For the text-containing cell, return its midpoint in (x, y) coordinate format. 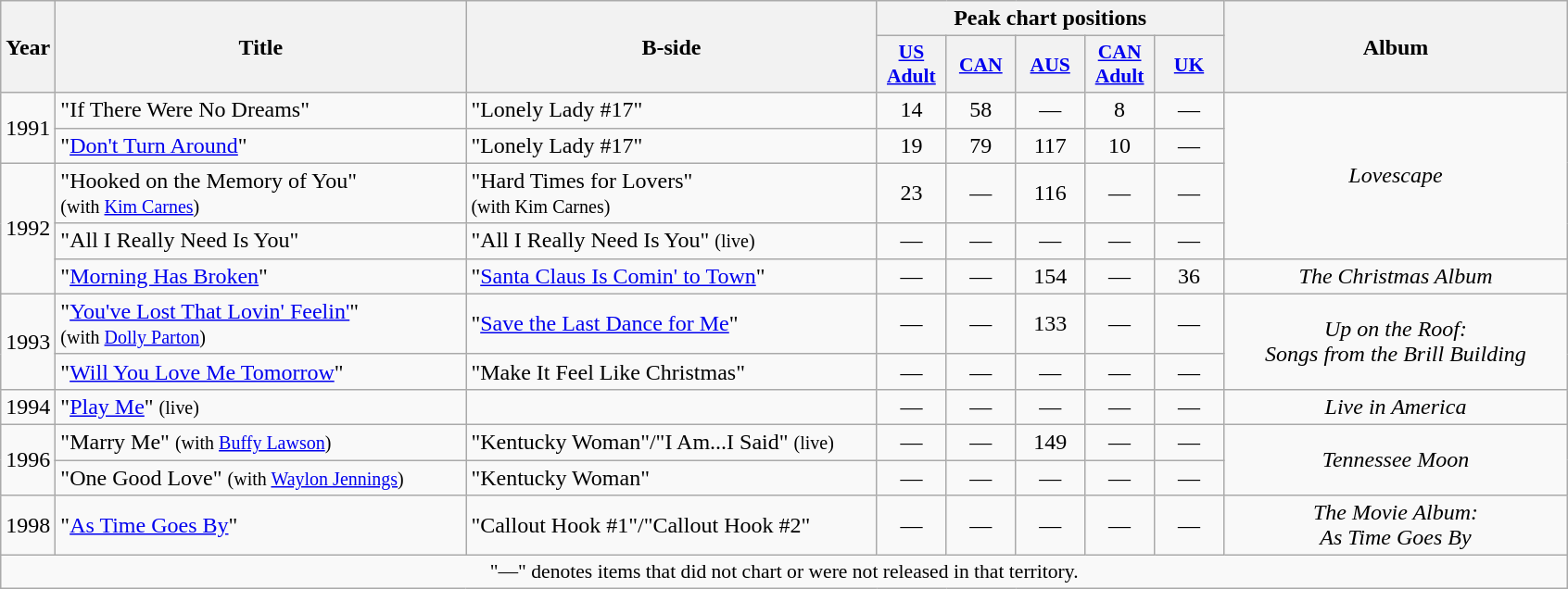
The Movie Album:As Time Goes By (1396, 526)
"Hard Times for Lovers"(with Kim Carnes) (671, 193)
149 (1051, 442)
23 (912, 193)
"Morning Has Broken" (261, 276)
Tennessee Moon (1396, 459)
14 (912, 110)
CAN (980, 65)
1993 (28, 341)
"All I Really Need Is You" (261, 241)
"Don't Turn Around" (261, 145)
Title (261, 46)
UK (1190, 65)
"Make It Feel Like Christmas" (671, 371)
"You've Lost That Lovin' Feelin'"(with Dolly Parton) (261, 324)
"All I Really Need Is You" (live) (671, 241)
1992 (28, 228)
USAdult (912, 65)
Up on the Roof:Songs from the Brill Building (1396, 341)
10 (1119, 145)
"Marry Me" (with Buffy Lawson) (261, 442)
1991 (28, 128)
"Kentucky Woman"/"I Am...I Said" (live) (671, 442)
19 (912, 145)
"Kentucky Woman" (671, 477)
8 (1119, 110)
"Santa Claus Is Comin' to Town" (671, 276)
Album (1396, 46)
"If There Were No Dreams" (261, 110)
"Callout Hook #1"/"Callout Hook #2" (671, 526)
Year (28, 46)
Live in America (1396, 407)
AUS (1051, 65)
Peak chart positions (1051, 19)
"One Good Love" (with Waylon Jennings) (261, 477)
1998 (28, 526)
116 (1051, 193)
B-side (671, 46)
133 (1051, 324)
"Hooked on the Memory of You"(with Kim Carnes) (261, 193)
"Will You Love Me Tomorrow" (261, 371)
36 (1190, 276)
CANAdult (1119, 65)
154 (1051, 276)
1996 (28, 459)
117 (1051, 145)
The Christmas Album (1396, 276)
"Save the Last Dance for Me" (671, 324)
"As Time Goes By" (261, 526)
79 (980, 145)
58 (980, 110)
1994 (28, 407)
"—" denotes items that did not chart or were not released in that territory. (784, 572)
Lovescape (1396, 176)
"Play Me" (live) (261, 407)
